Identify which cell holds the provided text, then report its [X, Y] central coordinate. 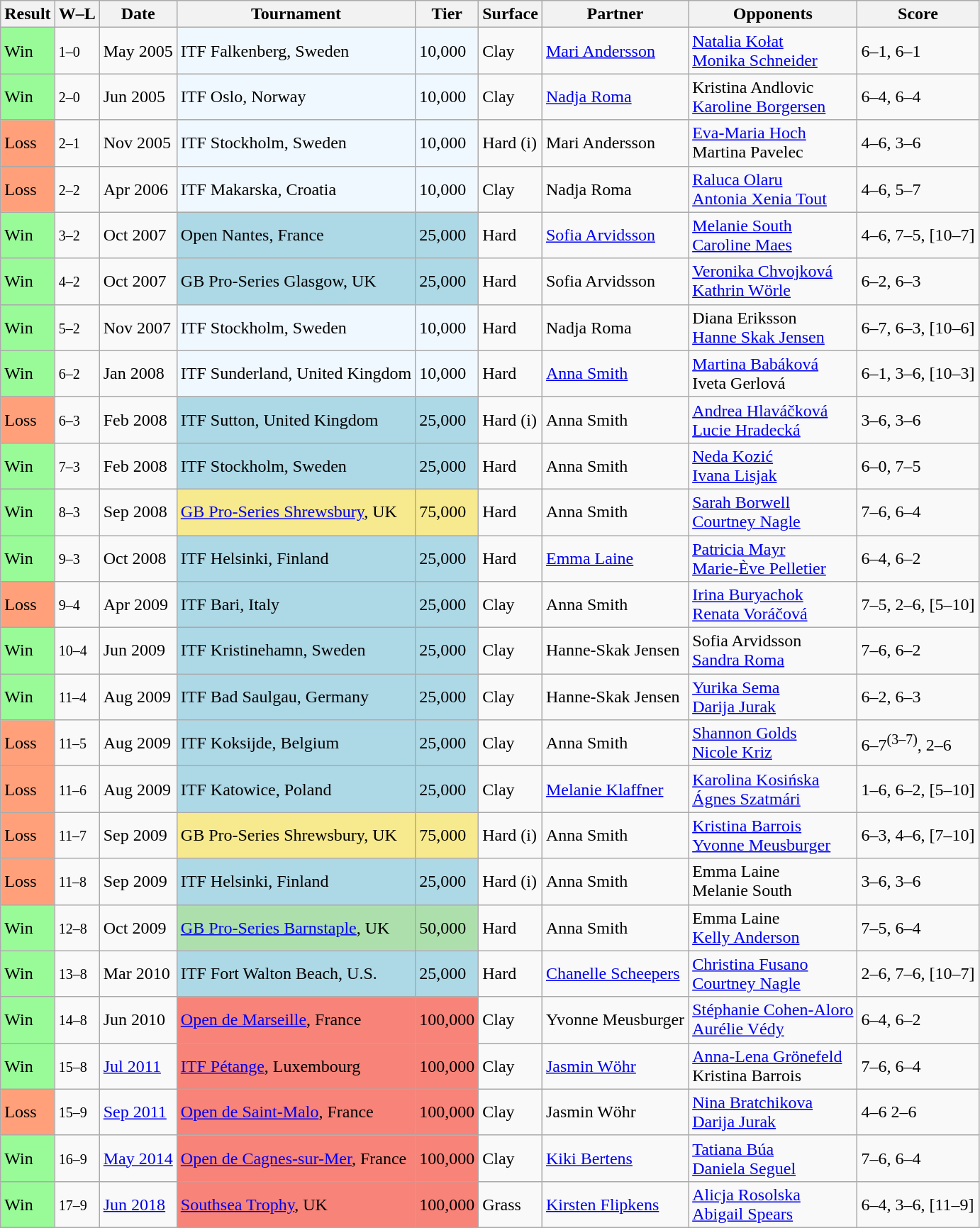
ITF Bari, Italy [296, 604]
4–6, 7–5, [10–7] [918, 236]
Jul 2011 [138, 1066]
Emma Laine [615, 558]
1–6, 6–2, [5–10] [918, 789]
1–0 [77, 51]
4–6 2–6 [918, 1112]
Yvonne Meusburger [615, 1020]
Partner [615, 14]
Kirsten Flipkens [615, 1205]
13–8 [77, 973]
Mar 2010 [138, 973]
Melanie Klaffner [615, 789]
Emma Laine Kelly Anderson [773, 928]
6–7, 6–3, [10–6] [918, 328]
11–7 [77, 836]
6–4, 3–6, [11–9] [918, 1205]
Shannon Golds Nicole Kriz [773, 743]
ITF Fort Walton Beach, U.S. [296, 973]
Nov 2007 [138, 328]
10–4 [77, 651]
Chanelle Scheepers [615, 973]
Sarah Borwell Courtney Nagle [773, 512]
6–2 [77, 373]
Apr 2009 [138, 604]
ITF Koksijde, Belgium [296, 743]
Eva-Maria Hoch Martina Pavelec [773, 143]
Alicja Rosolska Abigail Spears [773, 1205]
Nov 2005 [138, 143]
ITF Makarska, Croatia [296, 189]
Veronika Chvojková Kathrin Wörle [773, 281]
2–1 [77, 143]
12–8 [77, 928]
Score [918, 14]
Yurika Sema Darija Jurak [773, 697]
9–3 [77, 558]
Kristina Barrois Yvonne Meusburger [773, 836]
ITF Katowice, Poland [296, 789]
Sofia Arvidsson Sandra Roma [773, 651]
Neda Kozić Ivana Lisjak [773, 465]
ITF Sunderland, United Kingdom [296, 373]
Tournament [296, 14]
6–3 [77, 420]
Oct 2008 [138, 558]
Stéphanie Cohen-Aloro Aurélie Védy [773, 1020]
Melanie South Caroline Maes [773, 236]
11–6 [77, 789]
Patricia Mayr Marie-Ève Pelletier [773, 558]
Jun 2009 [138, 651]
7–3 [77, 465]
Anna-Lena Grönefeld Kristina Barrois [773, 1066]
Martina Babáková Iveta Gerlová [773, 373]
Kristina Andlovic Karoline Borgersen [773, 96]
Result [28, 14]
6–3, 4–6, [7–10] [918, 836]
11–4 [77, 697]
8–3 [77, 512]
Christina Fusano Courtney Nagle [773, 973]
Surface [511, 14]
Nina Bratchikova Darija Jurak [773, 1112]
Karolina Kosińska Ágnes Szatmári [773, 789]
15–8 [77, 1066]
5–2 [77, 328]
Opponents [773, 14]
ITF Bad Saulgau, Germany [296, 697]
W–L [77, 14]
3–2 [77, 236]
ITF Kristinehamn, Sweden [296, 651]
6–1, 3–6, [10–3] [918, 373]
Jun 2018 [138, 1205]
Tatiana Búa Daniela Seguel [773, 1158]
GB Pro-Series Glasgow, UK [296, 281]
6–1, 6–1 [918, 51]
Date [138, 14]
7–6, 6–2 [918, 651]
6–4, 6–4 [918, 96]
11–8 [77, 881]
14–8 [77, 1020]
Sep 2008 [138, 512]
6–0, 7–5 [918, 465]
Open Nantes, France [296, 236]
Southsea Trophy, UK [296, 1205]
Open de Marseille, France [296, 1020]
7–5, 2–6, [5–10] [918, 604]
Open de Saint-Malo, France [296, 1112]
Andrea Hlaváčková Lucie Hradecká [773, 420]
4–6, 3–6 [918, 143]
Kiki Bertens [615, 1158]
4–6, 5–7 [918, 189]
2–2 [77, 189]
ITF Falkenberg, Sweden [296, 51]
11–5 [77, 743]
Jun 2010 [138, 1020]
ITF Pétange, Luxembourg [296, 1066]
7–5, 6–4 [918, 928]
9–4 [77, 604]
ITF Sutton, United Kingdom [296, 420]
4–2 [77, 281]
50,000 [447, 928]
6–7(3–7), 2–6 [918, 743]
Diana Eriksson Hanne Skak Jensen [773, 328]
Grass [511, 1205]
Irina Buryachok Renata Voráčová [773, 604]
15–9 [77, 1112]
Jan 2008 [138, 373]
May 2005 [138, 51]
17–9 [77, 1205]
Raluca Olaru Antonia Xenia Tout [773, 189]
Oct 2009 [138, 928]
16–9 [77, 1158]
ITF Oslo, Norway [296, 96]
2–0 [77, 96]
Sep 2011 [138, 1112]
May 2014 [138, 1158]
Apr 2006 [138, 189]
Emma Laine Melanie South [773, 881]
GB Pro-Series Barnstaple, UK [296, 928]
Natalia Kołat Monika Schneider [773, 51]
2–6, 7–6, [10–7] [918, 973]
Jun 2005 [138, 96]
Open de Cagnes-sur-Mer, France [296, 1158]
Tier [447, 14]
